From the cell containing the given text, extract its center point as [X, Y] coordinate. 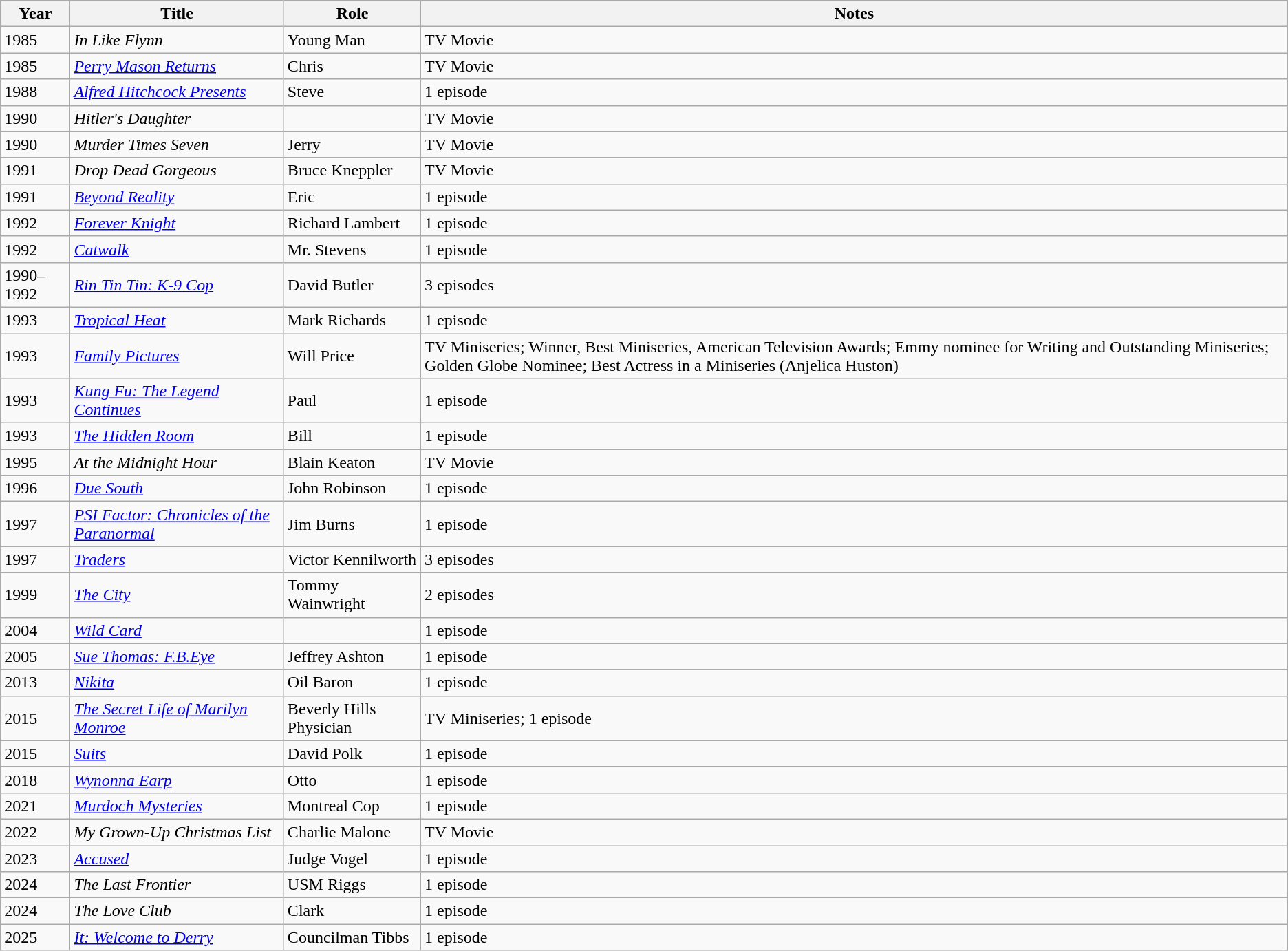
Montreal Cop [352, 806]
Rin Tin Tin: K-9 Cop [177, 285]
Councilman Tibbs [352, 937]
PSI Factor: Chronicles of the Paranormal [177, 524]
Beverly Hills Physician [352, 718]
Steve [352, 92]
1988 [36, 92]
Nikita [177, 683]
The City [177, 595]
Drop Dead Gorgeous [177, 171]
David Polk [352, 754]
Young Man [352, 40]
In Like Flynn [177, 40]
Role [352, 14]
Jerry [352, 145]
2022 [36, 832]
Alfred Hitchcock Presents [177, 92]
1999 [36, 595]
2025 [36, 937]
Sue Thomas: F.B.Eye [177, 656]
My Grown-Up Christmas List [177, 832]
Tommy Wainwright [352, 595]
1995 [36, 462]
2021 [36, 806]
Accused [177, 858]
USM Riggs [352, 885]
Judge Vogel [352, 858]
The Last Frontier [177, 885]
Wild Card [177, 630]
Suits [177, 754]
TV Miniseries; 1 episode [855, 718]
Bruce Kneppler [352, 171]
Oil Baron [352, 683]
The Secret Life of Marilyn Monroe [177, 718]
Beyond Reality [177, 197]
At the Midnight Hour [177, 462]
Wynonna Earp [177, 780]
1990–1992 [36, 285]
2004 [36, 630]
Mr. Stevens [352, 249]
Jim Burns [352, 524]
Family Pictures [177, 355]
Year [36, 14]
The Hidden Room [177, 436]
2005 [36, 656]
Tropical Heat [177, 320]
Traders [177, 559]
Richard Lambert [352, 223]
2013 [36, 683]
Due South [177, 489]
David Butler [352, 285]
2 episodes [855, 595]
Will Price [352, 355]
Victor Kennilworth [352, 559]
Perry Mason Returns [177, 66]
1996 [36, 489]
John Robinson [352, 489]
Hitler's Daughter [177, 118]
Catwalk [177, 249]
Forever Knight [177, 223]
Eric [352, 197]
2018 [36, 780]
Otto [352, 780]
Charlie Malone [352, 832]
It: Welcome to Derry [177, 937]
Kung Fu: The Legend Continues [177, 400]
Jeffrey Ashton [352, 656]
Notes [855, 14]
Murder Times Seven [177, 145]
2023 [36, 858]
The Love Club [177, 911]
Blain Keaton [352, 462]
Paul [352, 400]
Murdoch Mysteries [177, 806]
Chris [352, 66]
Clark [352, 911]
Bill [352, 436]
Title [177, 14]
Mark Richards [352, 320]
